Identify which cell holds the provided text, then report its (x, y) central coordinate. 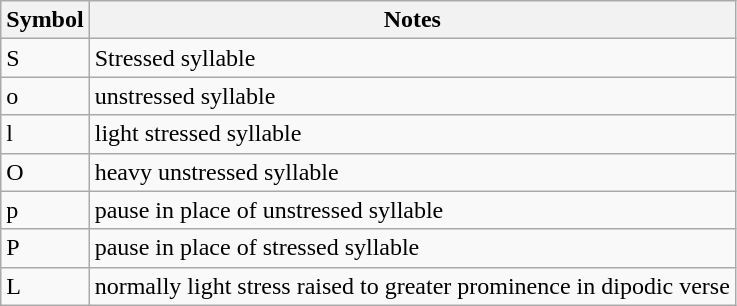
pause in place of stressed syllable (412, 248)
light stressed syllable (412, 134)
L (45, 286)
l (45, 134)
normally light stress raised to greater prominence in dipodic verse (412, 286)
Stressed syllable (412, 58)
unstressed syllable (412, 96)
S (45, 58)
o (45, 96)
Symbol (45, 20)
P (45, 248)
pause in place of unstressed syllable (412, 210)
O (45, 172)
heavy unstressed syllable (412, 172)
Notes (412, 20)
p (45, 210)
